Return the (X, Y) coordinate for the center point of the cell that contains the specified text.  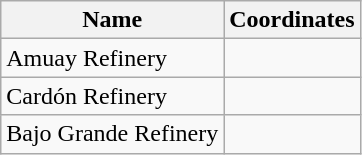
Name (112, 20)
Coordinates (292, 20)
Amuay Refinery (112, 58)
Cardón Refinery (112, 96)
Bajo Grande Refinery (112, 134)
